Return the [X, Y] coordinate for the center point of the cell that contains the specified text.  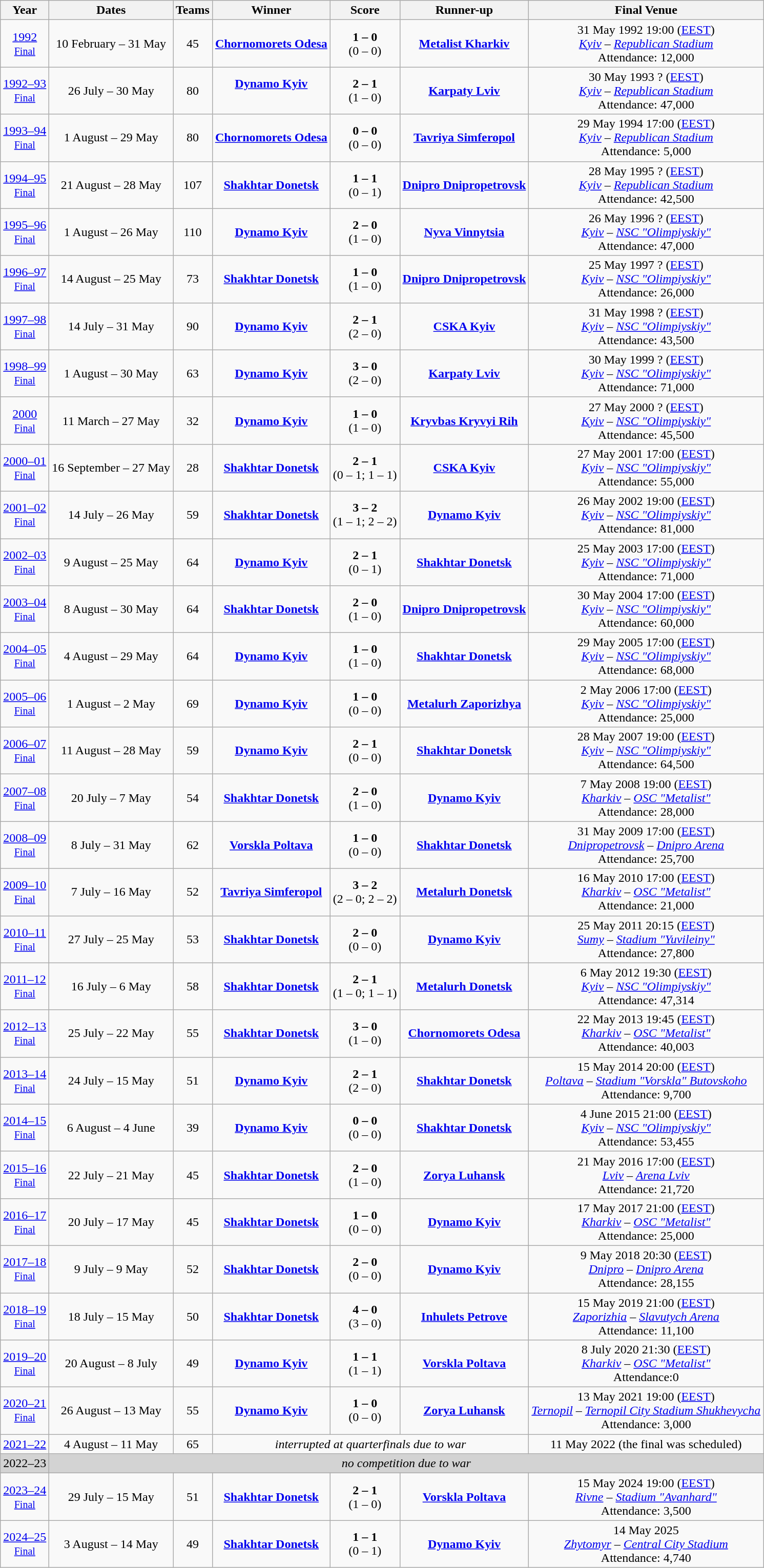
1 August – 30 May [111, 373]
Dates [111, 10]
8 July – 31 May [111, 845]
110 [193, 232]
1 August – 2 May [111, 704]
18 July – 15 May [111, 1316]
2003–04Final [25, 609]
2011–12Final [25, 986]
54 [193, 798]
1995–96Final [25, 232]
28 May 2007 19:00 (EEST) Kyiv – NSC "Olimpiyskiy" Attendance: 64,500 [646, 751]
2023–24Final [25, 1497]
11 March – 27 May [111, 420]
26 August – 13 May [111, 1411]
1 August – 26 May [111, 232]
11 August – 28 May [111, 751]
1 – 1 (1 – 1) [365, 1364]
2020–21Final [25, 1411]
2 – 1 (0 – 1) [365, 562]
2002–03Final [25, 562]
1992–93Final [25, 91]
2000–01Final [25, 468]
Metalurh Zaporizhya [464, 704]
2 – 1 (1 – 0; 1 – 1) [365, 986]
Winner [271, 10]
2005–06Final [25, 704]
53 [193, 939]
2017–18Final [25, 1269]
4 August – 11 May [111, 1444]
2 – 1 (0 – 1; 1 – 1) [365, 468]
13 May 2021 19:00 (EEST) Ternopil – Ternopil City Stadium Shukhevycha Attendance: 3,000 [646, 1411]
28 [193, 468]
2015–16Final [25, 1175]
2000Final [25, 420]
26 May 2002 19:00 (EEST) Kyiv – NSC "Olimpiyskiy" Attendance: 81,000 [646, 515]
no competition due to war [406, 1464]
2014–15Final [25, 1128]
3 – 2 (1 – 1; 2 – 2) [365, 515]
14 July – 31 May [111, 326]
2 – 1(1 – 0) [365, 1497]
3 – 0 (1 – 0) [365, 1033]
21 May 2016 17:00 (EEST) Lviv – Arena Lviv Attendance: 21,720 [646, 1175]
2 – 1 (1 – 0) [365, 91]
3 – 0 (2 – 0) [365, 373]
15 May 2014 20:00 (EEST) Poltava – Stadium "Vorskla" Butovskoho Attendance: 9,700 [646, 1080]
90 [193, 326]
Year [25, 10]
2016–17Final [25, 1222]
Inhulets Petrove [464, 1316]
20 July – 7 May [111, 798]
2018–19Final [25, 1316]
14 July – 26 May [111, 515]
22 May 2013 19:45 (EEST) Kharkiv – OSC "Metalist" Attendance: 40,003 [646, 1033]
2 May 2006 17:00 (EEST) Kyiv – NSC "Olimpiyskiy" Attendance: 25,000 [646, 704]
7 May 2008 19:00 (EEST) Kharkiv – OSC "Metalist" Attendance: 28,000 [646, 798]
9 August – 25 May [111, 562]
4 June 2015 21:00 (EEST) Kyiv – NSC "Olimpiyskiy" Attendance: 53,455 [646, 1128]
3 – 2 (2 – 0; 2 – 2) [365, 892]
30 May 1999 ? (EEST) Kyiv – NSC "Olimpiyskiy" Attendance: 71,000 [646, 373]
17 May 2017 21:00 (EEST) Kharkiv – OSC "Metalist" Attendance: 25,000 [646, 1222]
28 May 1995 ? (EEST) Kyiv – Republican Stadium Attendance: 42,500 [646, 185]
8 July 2020 21:30 (EEST) Kharkiv – OSC "Metalist" Attendance:0 [646, 1364]
4 – 0 (3 – 0) [365, 1316]
63 [193, 373]
1993–94Final [25, 138]
2024–25Final [25, 1544]
50 [193, 1316]
30 May 1993 ? (EEST) Kyiv – Republican Stadium Attendance: 47,000 [646, 91]
26 July – 30 May [111, 91]
25 May 1997 ? (EEST) Kyiv – NSC "Olimpiyskiy" Attendance: 26,000 [646, 279]
26 May 1996 ? (EEST) Kyiv – NSC "Olimpiyskiy" Attendance: 47,000 [646, 232]
1997–98Final [25, 326]
39 [193, 1128]
6 August – 4 June [111, 1128]
Nyva Vinnytsia [464, 232]
15 May 2019 21:00 (EEST) Zaporizhia – Slavutych Arena Attendance: 11,100 [646, 1316]
Score [365, 10]
0 – 0 (0 – 0) [365, 1128]
4 August – 29 May [111, 656]
21 August – 28 May [111, 185]
29 May 1994 17:00 (EEST) Kyiv – Republican Stadium Attendance: 5,000 [646, 138]
14 May 2025 Zhytomyr – Central City Stadium Attendance: 4,740 [646, 1544]
32 [193, 420]
8 August – 30 May [111, 609]
2008–09Final [25, 845]
Final Venue [646, 10]
11 May 2022 (the final was scheduled) [646, 1444]
65 [193, 1444]
1996–97Final [25, 279]
1 August – 29 May [111, 138]
interrupted at quarterfinals due to war [370, 1444]
2019–20Final [25, 1364]
1 – 0(0 – 0) [365, 1411]
2013–14Final [25, 1080]
2004–05Final [25, 656]
Teams [193, 10]
22 July – 21 May [111, 1175]
30 May 2004 17:00 (EEST) Kyiv – NSC "Olimpiyskiy" Attendance: 60,000 [646, 609]
0 – 0(0 – 0) [365, 138]
27 May 2000 ? (EEST) Kyiv – NSC "Olimpiyskiy" Attendance: 45,500 [646, 420]
Metalist Kharkiv [464, 44]
1998–99Final [25, 373]
2022–23 [25, 1464]
Kryvbas Kryvyi Rih [464, 420]
9 May 2018 20:30 (EEST) Dnipro – Dnipro Arena Attendance: 28,155 [646, 1269]
6 May 2012 19:30 (EEST) Kyiv – NSC "Olimpiyskiy" Attendance: 47,314 [646, 986]
10 February – 31 May [111, 44]
16 September – 27 May [111, 468]
31 May 1998 ? (EEST) Kyiv – NSC "Olimpiyskiy" Attendance: 43,500 [646, 326]
25 May 2003 17:00 (EEST) Kyiv – NSC "Olimpiyskiy" Attendance: 71,000 [646, 562]
14 August – 25 May [111, 279]
107 [193, 185]
31 May 1992 19:00 (EEST) Kyiv – Republican Stadium Attendance: 12,000 [646, 44]
24 July – 15 May [111, 1080]
2001–02Final [25, 515]
69 [193, 704]
2009–10Final [25, 892]
20 August – 8 July [111, 1364]
25 May 2011 20:15 (EEST) Sumy – Stadium "Yuvileiny" Attendance: 27,800 [646, 939]
16 May 2010 17:00 (EEST) Kharkiv – OSC "Metalist" Attendance: 21,000 [646, 892]
25 July – 22 May [111, 1033]
15 May 2024 19:00 (EEST) Rivne – Stadium "Avanhard" Attendance: 3,500 [646, 1497]
1994–95Final [25, 185]
1992Final [25, 44]
2007–08Final [25, 798]
62 [193, 845]
2006–07Final [25, 751]
16 July – 6 May [111, 986]
Runner-up [464, 10]
27 May 2001 17:00 (EEST) Kyiv – NSC "Olimpiyskiy" Attendance: 55,000 [646, 468]
2 – 1 (0 – 0) [365, 751]
58 [193, 986]
31 May 2009 17:00 (EEST) Dnipropetrovsk – Dnipro Arena Attendance: 25,700 [646, 845]
2021–22 [25, 1444]
2012–13Final [25, 1033]
29 July – 15 May [111, 1497]
9 July – 9 May [111, 1269]
27 July – 25 May [111, 939]
29 May 2005 17:00 (EEST) Kyiv – NSC "Olimpiyskiy" Attendance: 68,000 [646, 656]
73 [193, 279]
3 August – 14 May [111, 1544]
20 July – 17 May [111, 1222]
2010–11Final [25, 939]
7 July – 16 May [111, 892]
